Detect which cell encompasses the target text, then output its [x, y] center coordinate. 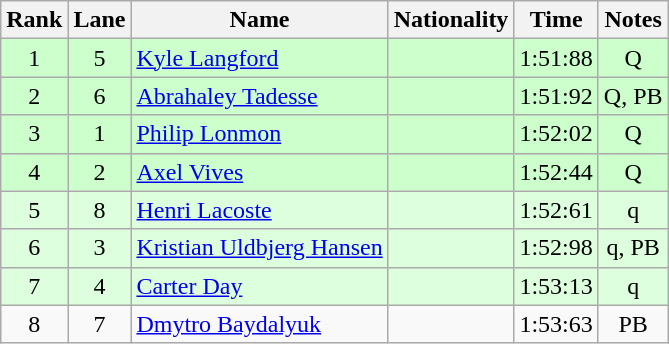
1:53:63 [556, 324]
1:52:44 [556, 172]
Carter Day [260, 286]
Henri Lacoste [260, 210]
1:52:61 [556, 210]
Axel Vives [260, 172]
1:52:02 [556, 134]
1:51:92 [556, 96]
Notes [633, 20]
1:53:13 [556, 286]
1:52:98 [556, 248]
Nationality [451, 20]
Abrahaley Tadesse [260, 96]
Lane [100, 20]
q, PB [633, 248]
Time [556, 20]
Dmytro Baydalyuk [260, 324]
Philip Lonmon [260, 134]
Kyle Langford [260, 58]
Name [260, 20]
Q, PB [633, 96]
PB [633, 324]
Rank [34, 20]
1:51:88 [556, 58]
Kristian Uldbjerg Hansen [260, 248]
